Output the (x, y) coordinate of the center of the cell containing the given text.  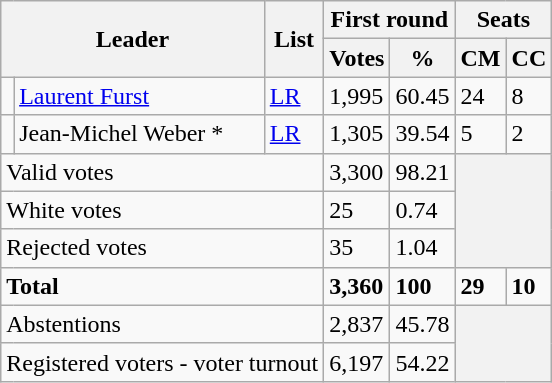
Registered voters - voter turnout (162, 362)
Rejected votes (162, 248)
White votes (162, 210)
1,995 (357, 96)
% (422, 58)
39.54 (422, 134)
1.04 (422, 248)
25 (357, 210)
Leader (133, 39)
Votes (357, 58)
10 (529, 286)
45.78 (422, 324)
8 (529, 96)
5 (480, 134)
100 (422, 286)
List (294, 39)
29 (480, 286)
1,305 (357, 134)
0.74 (422, 210)
CM (480, 58)
3,360 (357, 286)
Laurent Furst (140, 96)
Total (162, 286)
2 (529, 134)
Valid votes (162, 172)
Abstentions (162, 324)
60.45 (422, 96)
First round (390, 20)
Jean-Michel Weber * (140, 134)
24 (480, 96)
98.21 (422, 172)
6,197 (357, 362)
CC (529, 58)
3,300 (357, 172)
Seats (504, 20)
2,837 (357, 324)
35 (357, 248)
54.22 (422, 362)
